Locate the cell with the specified text and output its [x, y] center coordinate. 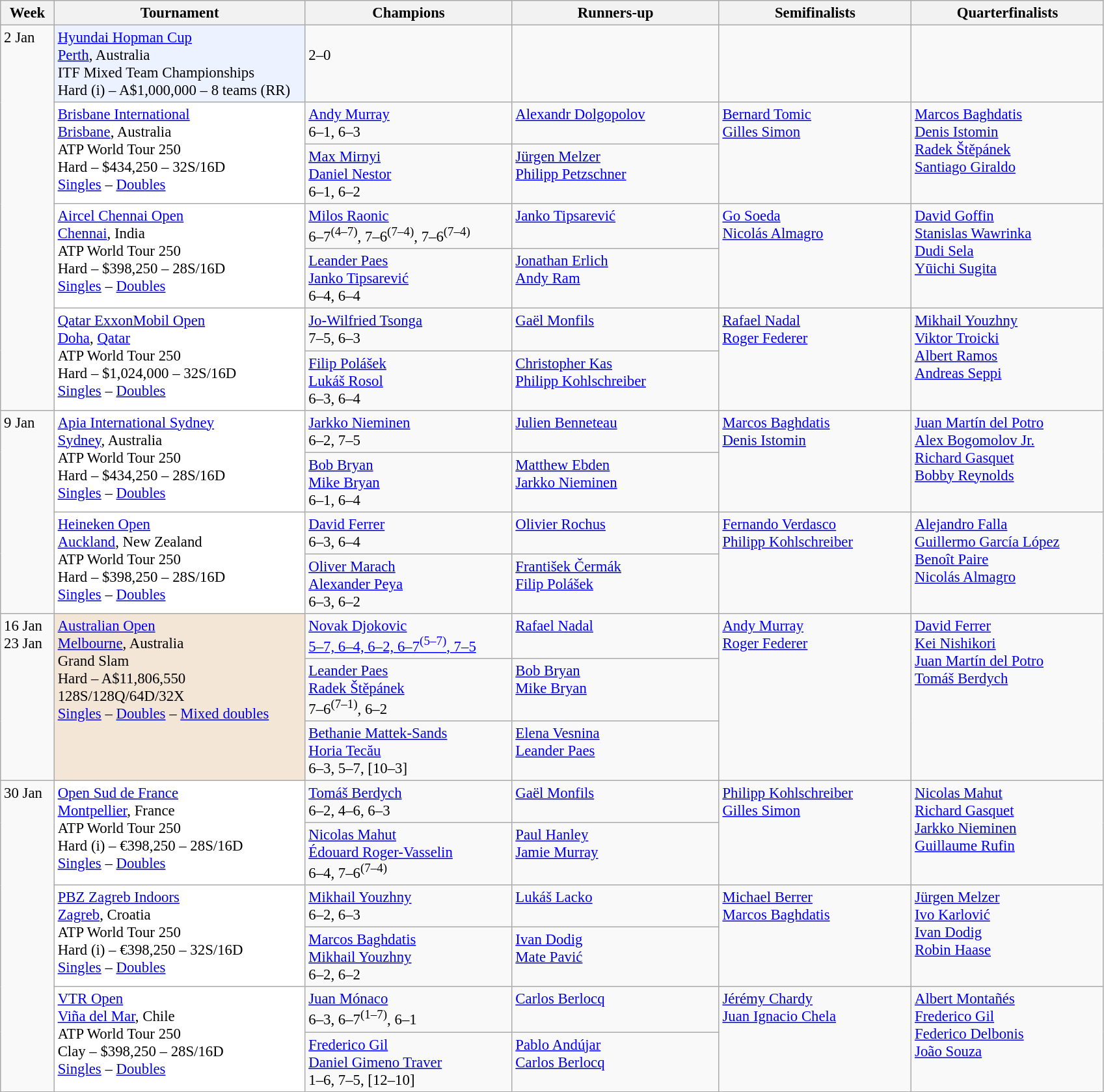
Elena Vesnina Leander Paes [615, 751]
Tomáš Berdych6–2, 4–6, 6–3 [409, 802]
Philipp Kohlschreiber Gilles Simon [815, 833]
Heineken Open Auckland, New ZealandATP World Tour 250Hard – $398,250 – 28S/16DSingles – Doubles [180, 562]
Champions [409, 13]
Nicolas Mahut Édouard Roger-Vasselin6–4, 7–6(7–4) [409, 854]
Tournament [180, 13]
Rafael Nadal [615, 636]
Aircel Chennai Open Chennai, IndiaATP World Tour 250Hard – $398,250 – 28S/16DSingles – Doubles [180, 256]
Albert Montañés Frederico Gil Federico Delbonis João Souza [1008, 1040]
Brisbane International Brisbane, AustraliaATP World Tour 250Hard – $434,250 – 32S/16DSingles – Doubles [180, 153]
Andy Murray6–1, 6–3 [409, 124]
Apia International Sydney Sydney, AustraliaATP World Tour 250Hard – $434,250 – 28S/16DSingles – Doubles [180, 461]
Jo-Wilfried Tsonga7–5, 6–3 [409, 329]
Paul Hanley Jamie Murray [615, 854]
Olivier Rochus [615, 532]
Bob Bryan Mike Bryan [615, 690]
2 Jan [27, 218]
Quarterfinalists [1008, 13]
16 Jan 23 Jan [27, 698]
Bethanie Mattek-Sands Horia Tecău6–3, 5–7, [10–3] [409, 751]
Mikhail Youzhny Viktor Troicki Albert Ramos Andreas Seppi [1008, 359]
Lukáš Lacko [615, 906]
Marcos Baghdatis Denis Istomin [815, 461]
Marcos Baghdatis Denis Istomin Radek Štěpánek Santiago Giraldo [1008, 153]
Qatar ExxonMobil Open Doha, QatarATP World Tour 250Hard – $1,024,000 – 32S/16DSingles – Doubles [180, 359]
Milos Raonic6–7(4–7), 7–6(7–4), 7–6(7–4) [409, 226]
Janko Tipsarević [615, 226]
Mikhail Youzhny6–2, 6–3 [409, 906]
Christopher Kas Philipp Kohlschreiber [615, 381]
Runners-up [615, 13]
9 Jan [27, 512]
Jonathan Erlich Andy Ram [615, 279]
Julien Benneteau [615, 431]
Australian Open Melbourne, AustraliaGrand SlamHard – A$11,806,550128S/128Q/64D/32XSingles – Doubles – Mixed doubles [180, 698]
David Ferrer6–3, 6–4 [409, 532]
Oliver Marach Alexander Peya6–3, 6–2 [409, 584]
Michael Berrer Marcos Baghdatis [815, 936]
Leander Paes Radek Štěpánek7–6(7–1), 6–2 [409, 690]
PBZ Zagreb Indoors Zagreb, CroatiaATP World Tour 250Hard (i) – €398,250 – 32S/16DSingles – Doubles [180, 936]
Bernard Tomic Gilles Simon [815, 153]
Max Mirnyi Daniel Nestor6–1, 6–2 [409, 174]
30 Jan [27, 936]
Andy Murray Roger Federer [815, 698]
Week [27, 13]
Jérémy Chardy Juan Ignacio Chela [815, 1040]
Nicolas Mahut Richard Gasquet Jarkko Nieminen Guillaume Rufin [1008, 833]
Fernando Verdasco Philipp Kohlschreiber [815, 562]
Novak Djokovic5–7, 6–4, 6–2, 6–7(5–7), 7–5 [409, 636]
Carlos Berlocq [615, 1010]
František Čermák Filip Polášek [615, 584]
Rafael Nadal Roger Federer [815, 359]
Ivan Dodig Mate Pavić [615, 957]
David Ferrer Kei Nishikori Juan Martín del Potro Tomáš Berdych [1008, 698]
Filip Polášek Lukáš Rosol6–3, 6–4 [409, 381]
Bob Bryan Mike Bryan6–1, 6–4 [409, 482]
VTR Open Viña del Mar, ChileATP World Tour 250Clay – $398,250 – 28S/16DSingles – Doubles [180, 1040]
Alexandr Dolgopolov [615, 124]
Juan Martín del Potro Alex Bogomolov Jr. Richard Gasquet Bobby Reynolds [1008, 461]
Juan Mónaco6–3, 6–7(1–7), 6–1 [409, 1010]
Jürgen Melzer Ivo Karlović Ivan Dodig Robin Haase [1008, 936]
Alejandro Falla Guillermo García López Benoît Paire Nicolás Almagro [1008, 562]
2–0 [409, 64]
Jarkko Nieminen6–2, 7–5 [409, 431]
David Goffin Stanislas Wawrinka Dudi Sela Yūichi Sugita [1008, 256]
Leander Paes Janko Tipsarević6–4, 6–4 [409, 279]
Marcos Baghdatis Mikhail Youzhny6–2, 6–2 [409, 957]
Frederico Gil Daniel Gimeno Traver1–6, 7–5, [12–10] [409, 1062]
Semifinalists [815, 13]
Matthew Ebden Jarkko Nieminen [615, 482]
Pablo Andújar Carlos Berlocq [615, 1062]
Go Soeda Nicolás Almagro [815, 256]
Open Sud de France Montpellier, FranceATP World Tour 250Hard (i) – €398,250 – 28S/16DSingles – Doubles [180, 833]
Hyundai Hopman Cup Perth, AustraliaITF Mixed Team ChampionshipsHard (i) – A$1,000,000 – 8 teams (RR) [180, 64]
Jürgen Melzer Philipp Petzschner [615, 174]
